Return [x, y] of the center of cell containing provided text 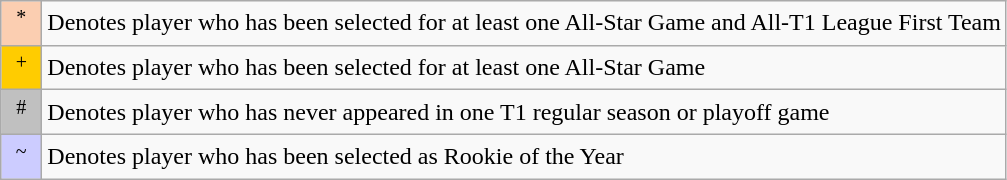
~ [22, 156]
Denotes player who has been selected as Rookie of the Year [524, 156]
Denotes player who has never appeared in one T1 regular season or playoff game [524, 112]
* [22, 24]
# [22, 112]
+ [22, 68]
Denotes player who has been selected for at least one All-Star Game [524, 68]
Denotes player who has been selected for at least one All-Star Game and All-T1 League First Team [524, 24]
